Find where the given text appears and provide that cell's center as (x, y) coordinate. 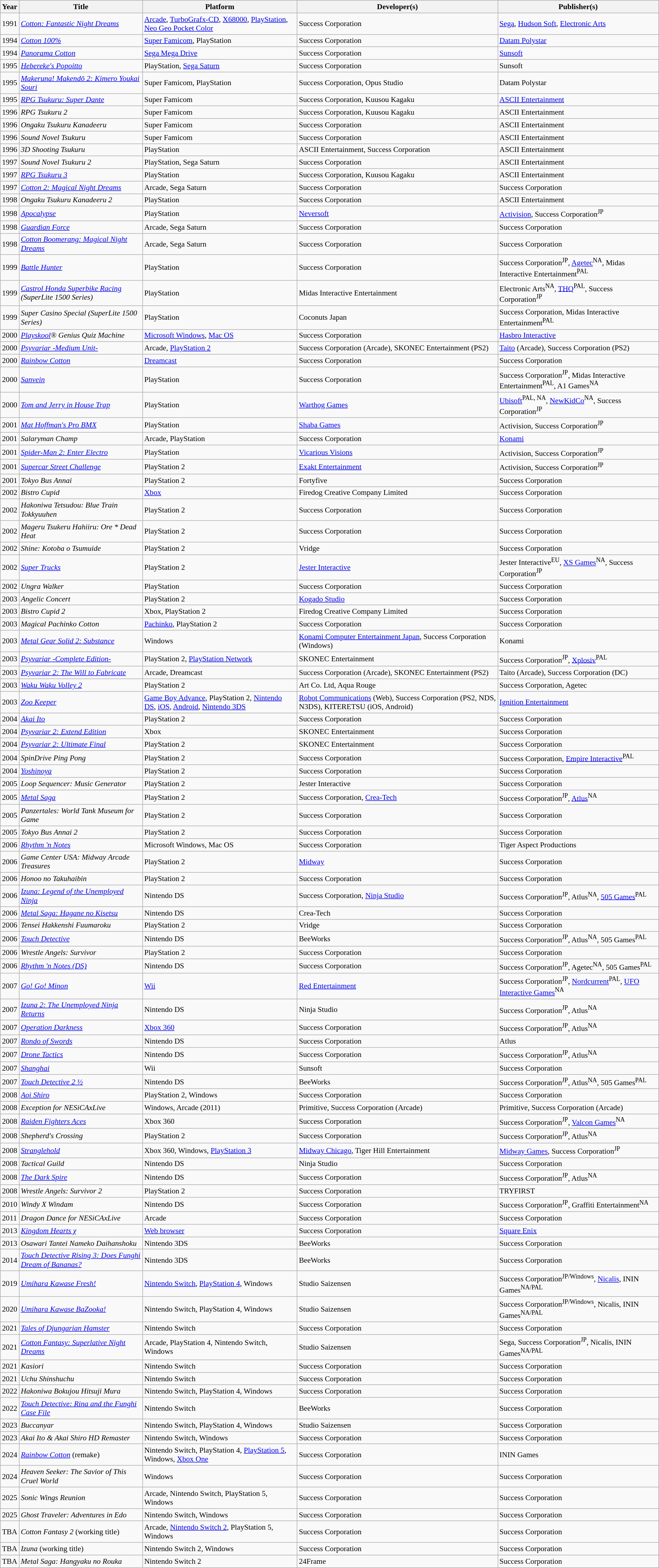
Raiden Fighters Aces (81, 1121)
Electronic ArtsNA, THQPAL, Success CorporationJP (578, 293)
Spider-Man 2: Enter Electro (81, 452)
Waku Waku Volley 2 (81, 685)
Hasbro Interactive (578, 336)
Arcade, PlayStation 4, Nintendo Switch, Windows (220, 1347)
Xbox, PlayStation 2 (220, 612)
Hebereke's Popoitto (81, 66)
Hakoniwa Tetsudou: Blue Train Tokkyuuhen (81, 510)
Nintendo Switch 2 (220, 1562)
Psyvariar 2: Ultimate Final (81, 744)
PlayStation 2, PlayStation Network (220, 659)
Vicarious Visions (397, 452)
Arcade, Dreamcast (220, 673)
Psyvariar 2: The Will to Fabricate (81, 673)
Taito (Arcade), Success Corporation (PS2) (578, 348)
Nintendo Switch 2, Windows (220, 1549)
Metal Saga: Hagane no Kisetsu (81, 913)
Cotton 100% (81, 41)
Game Center USA: Midway Arcade Treasures (81, 862)
Tokyo Bus Annai (81, 480)
Taito (Arcade), Success Corporation (DC) (578, 673)
Zoo Keeper (81, 702)
Jester InteractiveEU, XS GamesNA, Success CorporationJP (578, 568)
Wrestle Angels: Survivor (81, 952)
Midway (397, 862)
Robot Communications (Web), Success Corporation (PS2, NDS, N3DS), KITERETSU (iOS, Android) (397, 702)
Midas Interactive Entertainment (397, 293)
Loop Sequencer: Music Generator (81, 784)
Year (10, 7)
Kogado Studio (397, 599)
Super Trucks (81, 568)
Success CorporationJP, Graffiti EntertainmentNA (578, 1204)
Sanvein (81, 380)
Angelic Concert (81, 599)
The Dark Spire (81, 1178)
Yoshinoya (81, 771)
Konami Computer Entertainment Japan, Success Corporation (Windows) (397, 641)
Super Casino Special (SuperLite 1500 Series) (81, 318)
Title (81, 7)
Square Enix (578, 1231)
Crea-Tech (397, 913)
TRYFIRST (578, 1191)
Magical Pachinko Cotton (81, 624)
Shepherd's Crossing (81, 1136)
Midway Chicago, Tiger Hill Entertainment (397, 1150)
Tom and Jerry in House Trap (81, 405)
Ungra Walker (81, 587)
Arcade, PlayStation 2 (220, 348)
Dreamcast (220, 361)
Success Corporation, Empire InteractivePAL (578, 758)
Game Boy Advance, PlayStation 2, Nintendo DS, iOS, Android, Nintendo 3DS (220, 702)
Cotton Boomerang: Magical Night Dreams (81, 244)
Sega, Hudson Soft, Electronic Arts (578, 24)
Ghost Traveler: Adventures in Edo (81, 1515)
Neversoft (397, 214)
Success Corporation, Agetec (578, 685)
Drone Tactics (81, 1054)
24Frame (397, 1562)
Rainbow Cotton (remake) (81, 1455)
2011 (10, 1218)
Ongaku Tsukuru Kanadeeru (81, 125)
Panorama Cotton (81, 53)
ASCII Entertainment, Success Corporation (397, 150)
Bistro Cupid (81, 493)
Metal Saga: Hangyaku no Rouka (81, 1562)
Wrestle Angels: Survivor 2 (81, 1191)
Success CorporationJP, AgetecNA, 505 GamesPAL (578, 966)
Supercar Street Challenge (81, 467)
Osawari Tantei Nameko Daihanshoku (81, 1243)
Tactical Guild (81, 1164)
3D Shooting Tsukuru (81, 150)
Sonic Wings Reunion (81, 1498)
Success Corporation, Midas Interactive EntertainmentPAL (578, 318)
Psyvariar -Medium Unit- (81, 348)
Cotton 2: Magical Night Dreams (81, 187)
Arcade, PlayStation (220, 439)
Sound Novel Tsukuru 2 (81, 162)
Exakt Entertainment (397, 467)
Izuna: Legend of the Unemployed Ninja (81, 896)
RPG Tsukuru 2 (81, 113)
Publisher(s) (578, 7)
Izuna (working title) (81, 1549)
Shaba Games (397, 425)
Umihara Kawase Fresh! (81, 1284)
Success CorporationJP, Midas Interactive EntertainmentPAL, A1 GamesNA (578, 380)
Touch Detective (81, 939)
Success CorporationJP, AgetecNA, Midas Interactive EntertainmentPAL (578, 268)
Success Corporation, Opus Studio (397, 83)
Heaven Seeker: The Savior of This Cruel World (81, 1477)
Psyvariar 2: Extend Edition (81, 732)
Ignition Entertainment (578, 702)
Mageru Tsukeru Hahiiru: Ore * Dead Heat (81, 531)
Shanghai (81, 1068)
Success CorporationJP, Valcon GamesNA (578, 1121)
Sega, Success CorporationJP, Nicalis, ININ GamesNA/PAL (578, 1347)
Kasiori (81, 1366)
Warthog Games (397, 405)
Windy X Windam (81, 1204)
RPG Tsukuru 3 (81, 175)
Rondo of Swords (81, 1041)
Bistro Cupid 2 (81, 612)
Windows, Arcade (2011) (220, 1108)
Cotton Fantasy: Superlative Night Dreams (81, 1347)
Buccanyar (81, 1426)
Arcade, Nintendo Switch 2, PlayStation 5, Windows (220, 1532)
Playskool® Genius Quiz Machine (81, 336)
SpinDrive Ping Pong (81, 758)
Ongaku Tsukuru Kanadeeru 2 (81, 200)
Arcade, Nintendo Switch, PlayStation 5, Windows (220, 1498)
Art Co. Ltd, Aqua Rouge (397, 685)
Metal Gear Solid 2: Substance (81, 641)
Fortyfive (397, 480)
2010 (10, 1204)
Salaryman Champ (81, 439)
Developer(s) (397, 7)
Platform (220, 7)
2020 (10, 1309)
Rhythm 'n Notes (81, 845)
Arcade (220, 1218)
Shine: Kotoba o Tsumuide (81, 548)
Cotton: Fantastic Night Dreams (81, 24)
Success Corporation, Crea-Tech (397, 797)
Exception for NESiCAxLive (81, 1108)
2019 (10, 1284)
Red Entertainment (397, 986)
Izuna 2: The Unemployed Ninja Returns (81, 1009)
Castrol Honda Superbike Racing (SuperLite 1500 Series) (81, 293)
Battle Hunter (81, 268)
Success CorporationJP, NordcurrentPAL, UFO Interactive GamesNA (578, 986)
Tales of Djungarian Hamster (81, 1328)
Stranglehold (81, 1150)
Guardian Force (81, 227)
Go! Go! Minon (81, 986)
Touch Detective: Rina and the Funghi Case File (81, 1408)
Success CorporationJP, XplosivPAL (578, 659)
Apocalypse (81, 214)
PlayStation 2, Windows (220, 1095)
Honoo no Takuhaibin (81, 879)
UbisoftPAL, NA, NewKidCoNA, Success CorporationJP (578, 405)
Pachinko, PlayStation 2 (220, 624)
Operation Darkness (81, 1028)
Panzertales: World Tank Museum for Game (81, 815)
Touch Detective 2 ½ (81, 1082)
Mat Hoffman's Pro BMX (81, 425)
Rainbow Cotton (81, 361)
Nintendo Switch, PlayStation 4, PlayStation 5, Windows, Xbox One (220, 1455)
Xbox 360, Windows, PlayStation 3 (220, 1150)
Tensei Hakkenshi Fuumaroku (81, 926)
Akai Ito (81, 719)
Tokyo Bus Annai 2 (81, 833)
Rhythm 'n Notes (DS) (81, 966)
Kingdom Hearts χ (81, 1231)
Sega Mega Drive (220, 53)
1991 (10, 24)
Psyvariar -Complete Edition- (81, 659)
Umihara Kawase BaZooka! (81, 1309)
RPG Tsukuru: Super Dante (81, 100)
Aoi Shiro (81, 1095)
Web browser (220, 1231)
Coconuts Japan (397, 318)
Arcade, TurboGrafx-CD, X68000, PlayStation, Neo Geo Pocket Color (220, 24)
Cotton Fantasy 2 (working title) (81, 1532)
Midway Games, Success CorporationJP (578, 1150)
Uchu Shinshuchu (81, 1379)
Dragon Dance for NESiCAxLive (81, 1218)
Tiger Aspect Productions (578, 845)
ININ Games (578, 1455)
Sound Novel Tsukuru (81, 138)
2014 (10, 1260)
Hakoniwa Bokujou Hitsuji Mura (81, 1391)
Atlus (578, 1041)
Akai Ito & Akai Shiro HD Remaster (81, 1438)
Touch Detective Rising 3: Does Funghi Dream of Bananas? (81, 1260)
Metal Saga (81, 797)
Success Corporation, Ninja Studio (397, 896)
Makeruna! Makendō 2: Kimero Youkai Souri (81, 83)
